Identify which cell holds the provided text, then report its (x, y) central coordinate. 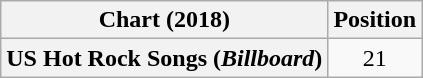
Chart (2018) (164, 20)
21 (375, 58)
Position (375, 20)
US Hot Rock Songs (Billboard) (164, 58)
